Locate the cell with the specified text and output its [x, y] center coordinate. 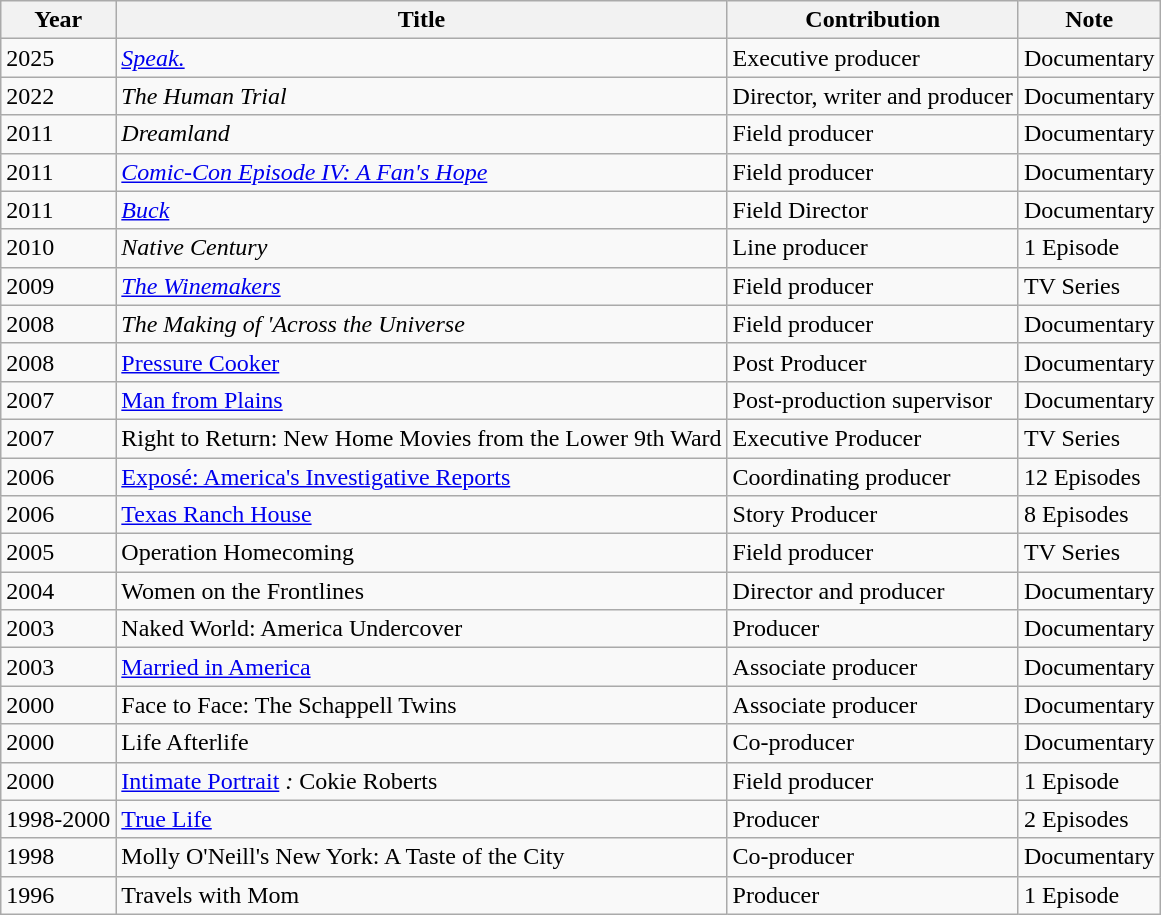
Dreamland [422, 134]
Married in America [422, 667]
Native Century [422, 248]
Buck [422, 210]
Travels with Mom [422, 895]
Right to Return: New Home Movies from the Lower 9th Ward [422, 438]
Pressure Cooker [422, 362]
Executive producer [872, 58]
2 Episodes [1089, 819]
Note [1089, 20]
2022 [58, 96]
1998 [58, 857]
Operation Homecoming [422, 553]
Texas Ranch House [422, 515]
Post Producer [872, 362]
Coordinating producer [872, 477]
Line producer [872, 248]
1996 [58, 895]
Comic-Con Episode IV: A Fan's Hope [422, 172]
Women on the Frontlines [422, 591]
Life Afterlife [422, 743]
Exposé: America's Investigative Reports [422, 477]
Director and producer [872, 591]
Year [58, 20]
Man from Plains [422, 400]
The Making of 'Across the Universe [422, 324]
Director, writer and producer [872, 96]
2025 [58, 58]
Intimate Portrait : Cokie Roberts [422, 781]
2005 [58, 553]
Contribution [872, 20]
2010 [58, 248]
Story Producer [872, 515]
The Winemakers [422, 286]
Title [422, 20]
Post-production supervisor [872, 400]
12 Episodes [1089, 477]
Molly O'Neill's New York: A Taste of the City [422, 857]
2004 [58, 591]
Speak. [422, 58]
8 Episodes [1089, 515]
Executive Producer [872, 438]
Field Director [872, 210]
1998-2000 [58, 819]
Naked World: America Undercover [422, 629]
2009 [58, 286]
True Life [422, 819]
Face to Face: The Schappell Twins [422, 705]
The Human Trial [422, 96]
